Provide the (x, y) coordinate of the cell's center where the given text is located.  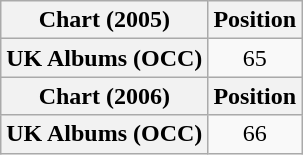
Chart (2006) (104, 96)
66 (255, 134)
65 (255, 58)
Chart (2005) (104, 20)
